Find where the given text appears and provide that cell's center as (X, Y) coordinate. 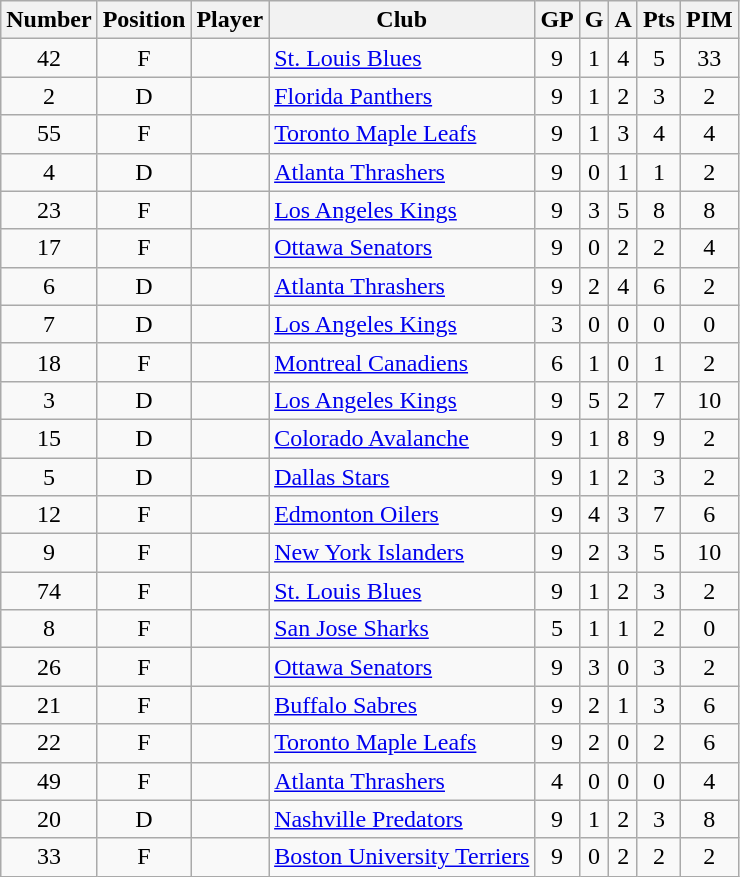
A (623, 20)
Pts (658, 20)
55 (49, 134)
74 (49, 591)
12 (49, 515)
Boston University Terriers (402, 857)
Colorado Avalanche (402, 438)
Club (402, 20)
20 (49, 819)
Florida Panthers (402, 96)
Edmonton Oilers (402, 515)
Buffalo Sabres (402, 705)
Montreal Canadiens (402, 362)
26 (49, 667)
Number (49, 20)
42 (49, 58)
18 (49, 362)
Player (230, 20)
Nashville Predators (402, 819)
G (594, 20)
17 (49, 248)
PIM (709, 20)
Dallas Stars (402, 477)
23 (49, 210)
22 (49, 743)
21 (49, 705)
Position (144, 20)
San Jose Sharks (402, 629)
New York Islanders (402, 553)
49 (49, 781)
GP (557, 20)
15 (49, 438)
